Return [x, y] of the center of cell containing provided text 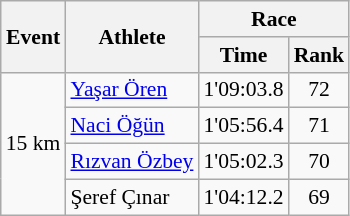
71 [320, 126]
Athlete [132, 36]
1'05:56.4 [243, 126]
72 [320, 90]
Rızvan Özbey [132, 162]
1'04:12.2 [243, 197]
1'09:03.8 [243, 90]
Event [34, 36]
15 km [34, 143]
70 [320, 162]
Naci Öğün [132, 126]
Time [243, 55]
1'05:02.3 [243, 162]
69 [320, 197]
Rank [320, 55]
Şeref Çınar [132, 197]
Yaşar Ören [132, 90]
Race [274, 19]
